Output the [X, Y] coordinate of the center of the cell containing the given text.  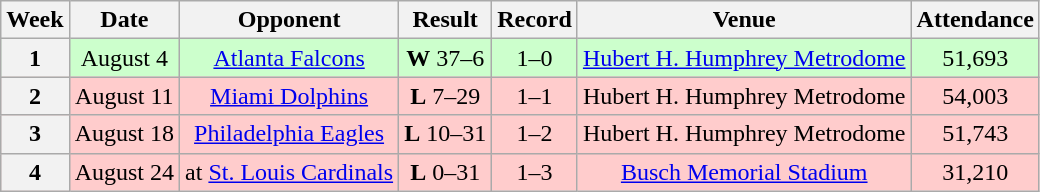
4 [35, 172]
51,743 [975, 134]
August 4 [124, 58]
Philadelphia Eagles [290, 134]
Date [124, 20]
1–0 [535, 58]
1–2 [535, 134]
at St. Louis Cardinals [290, 172]
L 7–29 [446, 96]
August 18 [124, 134]
3 [35, 134]
August 24 [124, 172]
31,210 [975, 172]
Record [535, 20]
Venue [744, 20]
2 [35, 96]
Week [35, 20]
1–1 [535, 96]
1–3 [535, 172]
51,693 [975, 58]
L 0–31 [446, 172]
Busch Memorial Stadium [744, 172]
Result [446, 20]
1 [35, 58]
Miami Dolphins [290, 96]
Opponent [290, 20]
W 37–6 [446, 58]
54,003 [975, 96]
L 10–31 [446, 134]
August 11 [124, 96]
Atlanta Falcons [290, 58]
Attendance [975, 20]
